For the text-containing cell, return its midpoint in (X, Y) coordinate format. 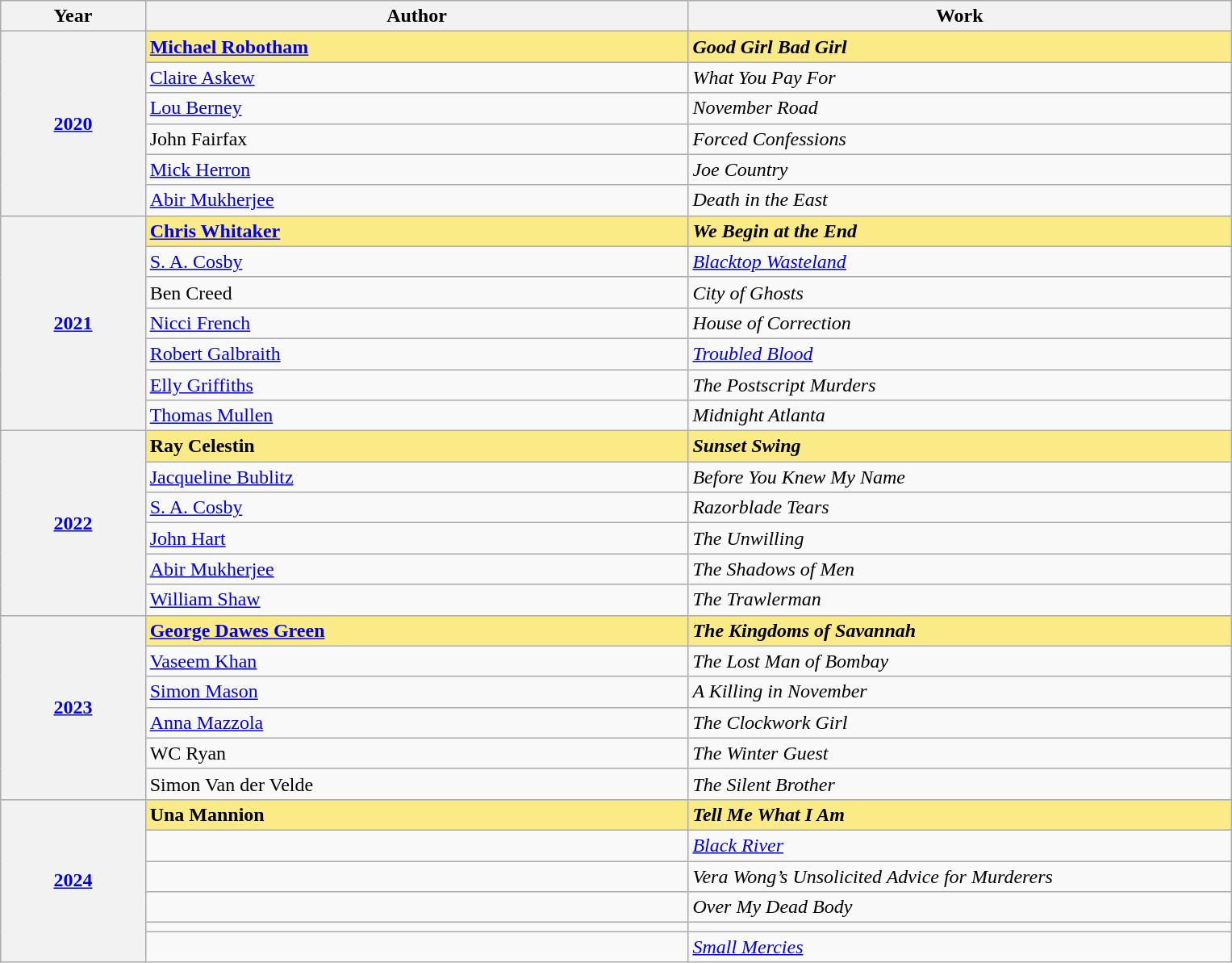
The Winter Guest (960, 753)
Chris Whitaker (416, 231)
Jacqueline Bublitz (416, 477)
2024 (73, 880)
Small Mercies (960, 947)
City of Ghosts (960, 292)
The Unwilling (960, 538)
The Clockwork Girl (960, 722)
William Shaw (416, 600)
We Begin at the End (960, 231)
Razorblade Tears (960, 508)
Mick Herron (416, 170)
George Dawes Green (416, 630)
2021 (73, 323)
Lou Berney (416, 108)
Sunset Swing (960, 446)
Una Mannion (416, 814)
Forced Confessions (960, 139)
The Kingdoms of Savannah (960, 630)
Simon Mason (416, 692)
Author (416, 16)
2023 (73, 707)
Ray Celestin (416, 446)
2020 (73, 124)
WC Ryan (416, 753)
House of Correction (960, 323)
John Hart (416, 538)
Simon Van der Velde (416, 784)
The Lost Man of Bombay (960, 661)
Michael Robotham (416, 47)
November Road (960, 108)
Anna Mazzola (416, 722)
Troubled Blood (960, 354)
Good Girl Bad Girl (960, 47)
Blacktop Wasteland (960, 262)
Work (960, 16)
A Killing in November (960, 692)
Black River (960, 845)
John Fairfax (416, 139)
Robert Galbraith (416, 354)
Vera Wong’s Unsolicited Advice for Murderers (960, 876)
The Shadows of Men (960, 569)
Year (73, 16)
The Silent Brother (960, 784)
Vaseem Khan (416, 661)
Over My Dead Body (960, 907)
Joe Country (960, 170)
What You Pay For (960, 77)
Claire Askew (416, 77)
Ben Creed (416, 292)
Death in the East (960, 200)
Nicci French (416, 323)
The Trawlerman (960, 600)
2022 (73, 523)
Before You Knew My Name (960, 477)
Midnight Atlanta (960, 416)
The Postscript Murders (960, 385)
Thomas Mullen (416, 416)
Tell Me What I Am (960, 814)
Elly Griffiths (416, 385)
